Extract the (x, y) coordinate from the center of the cell holding the provided text.  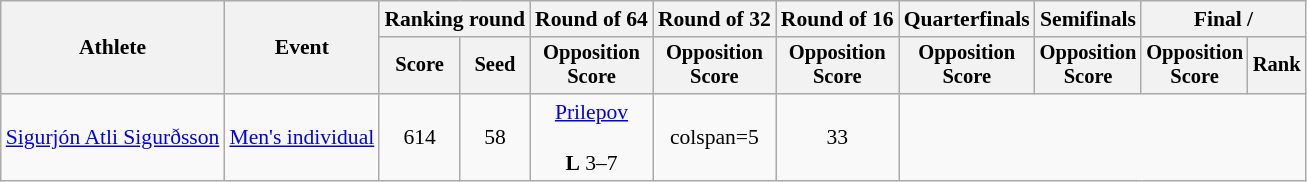
PrilepovL 3–7 (592, 138)
Round of 16 (838, 19)
Round of 64 (592, 19)
Ranking round (454, 19)
Athlete (113, 48)
Men's individual (302, 138)
Semifinals (1088, 19)
Seed (495, 66)
Round of 32 (714, 19)
Rank (1277, 66)
Sigurjón Atli Sigurðsson (113, 138)
colspan=5 (714, 138)
Quarterfinals (967, 19)
58 (495, 138)
Event (302, 48)
614 (420, 138)
Score (420, 66)
Final / (1223, 19)
33 (838, 138)
